Extract the [x, y] coordinate from the center of the cell holding the provided text.  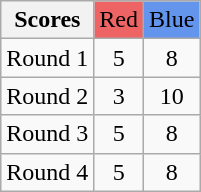
Scores [48, 20]
Round 4 [48, 172]
3 [119, 96]
Round 1 [48, 58]
Red [119, 20]
Blue [172, 20]
10 [172, 96]
Round 3 [48, 134]
Round 2 [48, 96]
